From the cell containing the given text, extract its center point as (x, y) coordinate. 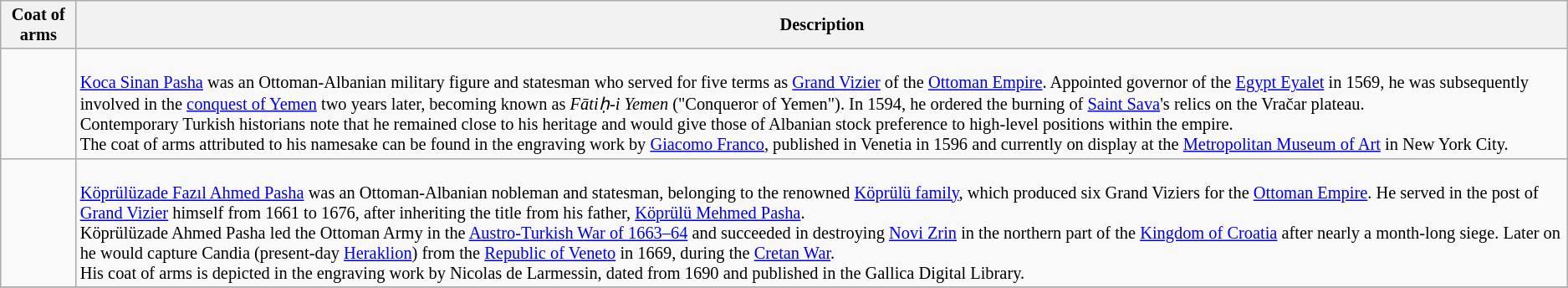
Description (822, 24)
Coat of arms (38, 24)
